Provide the [x, y] coordinate of the cell's center where the given text is located.  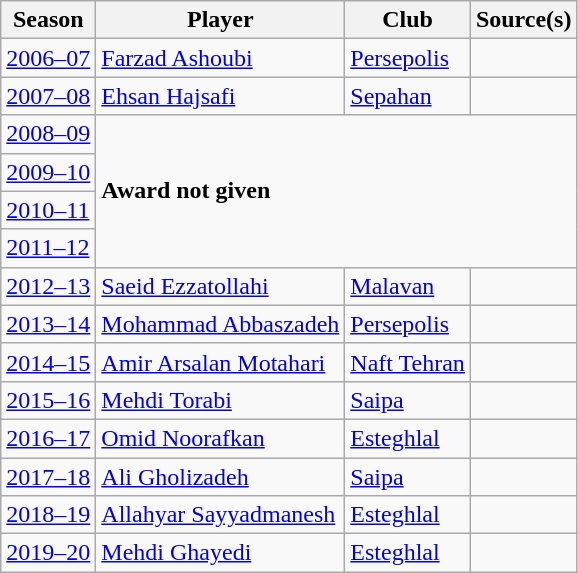
2018–19 [48, 515]
Sepahan [408, 96]
Season [48, 20]
2012–13 [48, 286]
2010–11 [48, 210]
2015–16 [48, 400]
Allahyar Sayyadmanesh [220, 515]
Malavan [408, 286]
Club [408, 20]
Saeid Ezzatollahi [220, 286]
Amir Arsalan Motahari [220, 362]
2017–18 [48, 477]
2019–20 [48, 553]
Ali Gholizadeh [220, 477]
2016–17 [48, 438]
Ehsan Hajsafi [220, 96]
2008–09 [48, 134]
Naft Tehran [408, 362]
Award not given [336, 191]
2006–07 [48, 58]
2007–08 [48, 96]
Farzad Ashoubi [220, 58]
Mehdi Torabi [220, 400]
2013–14 [48, 324]
Player [220, 20]
Mehdi Ghayedi [220, 553]
Mohammad Abbaszadeh [220, 324]
Omid Noorafkan [220, 438]
Source(s) [524, 20]
2009–10 [48, 172]
2011–12 [48, 248]
2014–15 [48, 362]
